Find where the given text appears and provide that cell's center as [X, Y] coordinate. 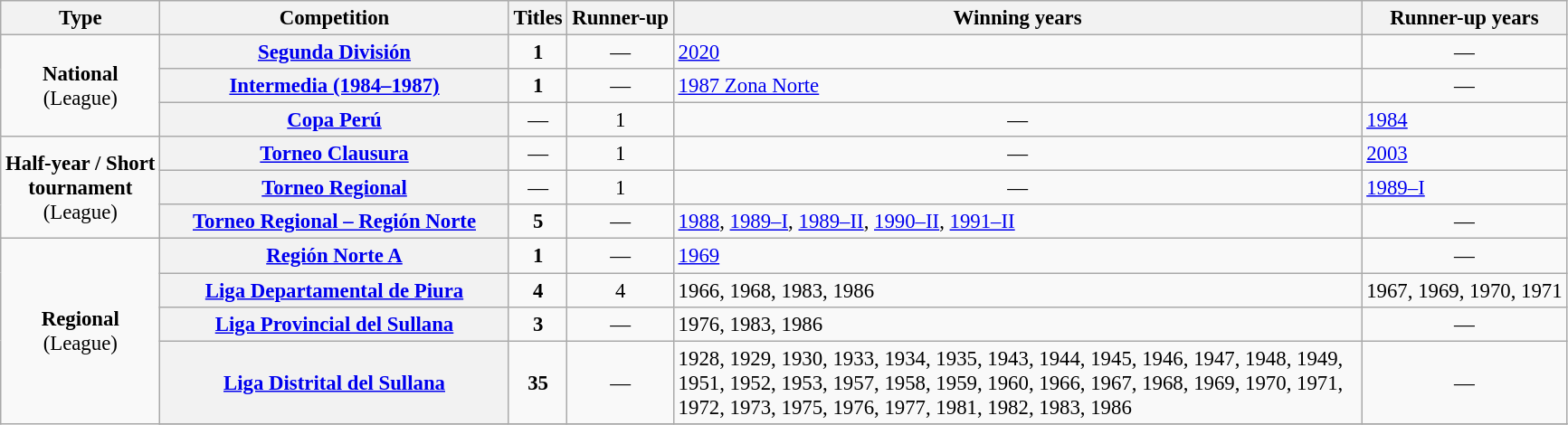
2003 [1464, 154]
3 [537, 324]
1976, 1983, 1986 [1017, 324]
1988, 1989–I, 1989–II, 1990–II, 1991–II [1017, 222]
1969 [1017, 256]
Liga Distrital del Sullana [335, 382]
Copa Perú [335, 120]
Runner-up [621, 18]
5 [537, 222]
Runner-up years [1464, 18]
Torneo Regional [335, 188]
Segunda División [335, 52]
1967, 1969, 1970, 1971 [1464, 290]
Torneo Regional – Región Norte [335, 222]
1989–I [1464, 188]
Titles [537, 18]
Type [81, 18]
Región Norte A [335, 256]
1984 [1464, 120]
Liga Departamental de Piura [335, 290]
Torneo Clausura [335, 154]
Liga Provincial del Sullana [335, 324]
National(League) [81, 87]
35 [537, 382]
1966, 1968, 1983, 1986 [1017, 290]
1987 Zona Norte [1017, 86]
Intermedia (1984–1987) [335, 86]
Regional(League) [81, 331]
Winning years [1017, 18]
2020 [1017, 52]
Half-year / Shorttournament(League) [81, 188]
Competition [335, 18]
